From the cell containing the given text, extract its center point as [X, Y] coordinate. 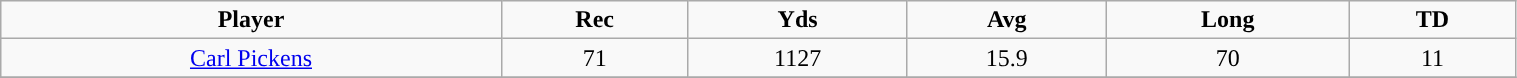
Yds [798, 20]
1127 [798, 58]
Carl Pickens [251, 58]
Avg [1007, 20]
71 [594, 58]
Player [251, 20]
Long [1228, 20]
11 [1432, 58]
15.9 [1007, 58]
70 [1228, 58]
Rec [594, 20]
TD [1432, 20]
